Find where the given text appears and provide that cell's center as (x, y) coordinate. 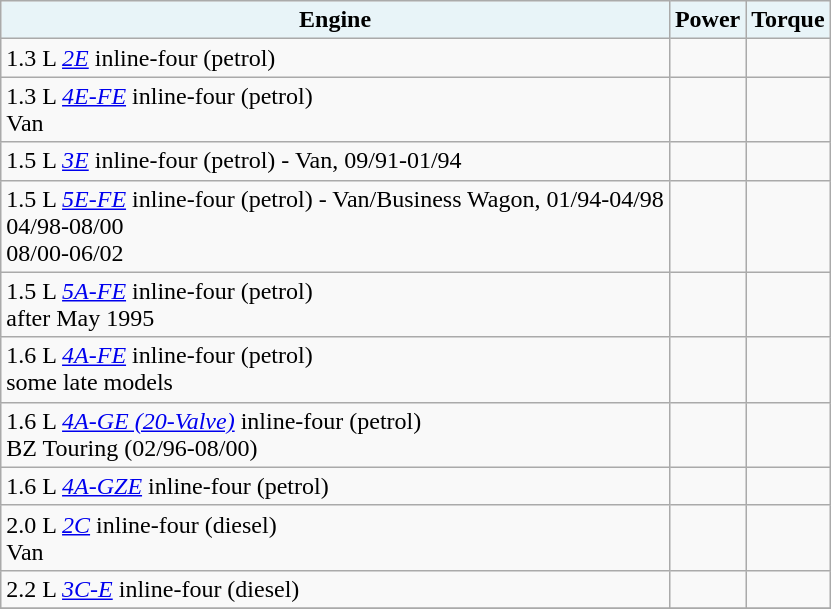
1.6 L 4A-GE (20-Valve) inline-four (petrol) BZ Touring (02/96-08/00) (336, 434)
1.3 L 2E inline-four (petrol) (336, 58)
Engine (336, 20)
1.5 L 5E-FE inline-four (petrol) - Van/Business Wagon, 01/94-04/98 04/98-08/00 08/00-06/02 (336, 226)
1.6 L 4A-GZE inline-four (petrol) (336, 486)
1.5 L 3E inline-four (petrol) - Van, 09/91-01/94 (336, 161)
1.5 L 5A-FE inline-four (petrol) after May 1995 (336, 304)
2.0 L 2C inline-four (diesel) Van (336, 538)
Torque (788, 20)
Power (707, 20)
2.2 L 3C-E inline-four (diesel) (336, 589)
1.3 L 4E-FE inline-four (petrol) Van (336, 110)
1.6 L 4A-FE inline-four (petrol) some late models (336, 370)
